Return [x, y] of the center of cell containing provided text 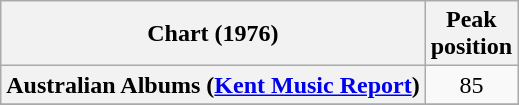
Peakposition [471, 34]
Chart (1976) [213, 34]
Australian Albums (Kent Music Report) [213, 85]
85 [471, 85]
